Extract the (x, y) coordinate from the center of the cell holding the provided text.  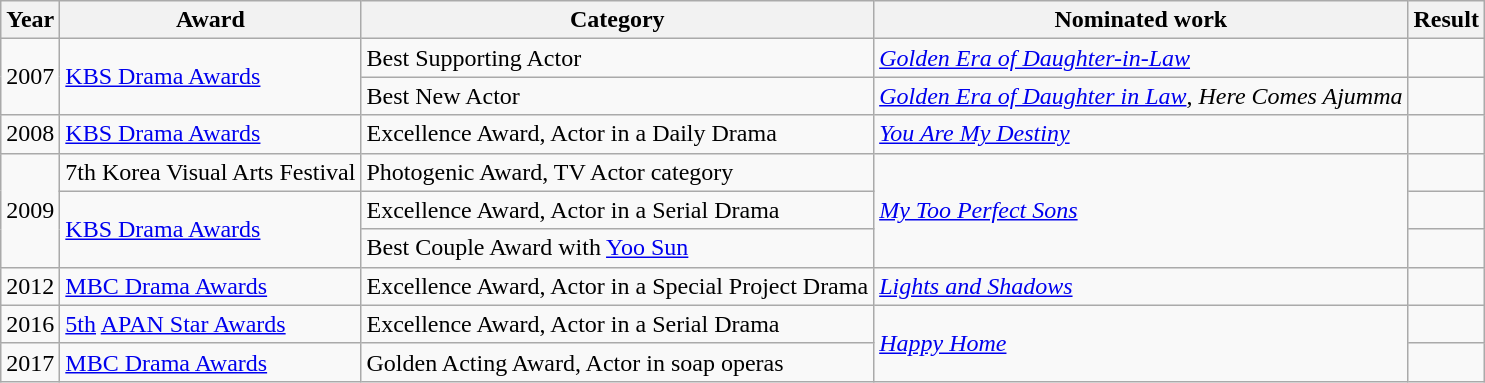
Photogenic Award, TV Actor category (618, 172)
You Are My Destiny (1141, 134)
Best New Actor (618, 96)
Year (30, 20)
2007 (30, 77)
Nominated work (1141, 20)
Best Supporting Actor (618, 58)
Best Couple Award with Yoo Sun (618, 248)
My Too Perfect Sons (1141, 210)
Award (210, 20)
Golden Acting Award, Actor in soap operas (618, 362)
2009 (30, 210)
Result (1446, 20)
Category (618, 20)
Happy Home (1141, 343)
Golden Era of Daughter in Law, Here Comes Ajumma (1141, 96)
Golden Era of Daughter-in-Law (1141, 58)
Lights and Shadows (1141, 286)
2012 (30, 286)
5th APAN Star Awards (210, 324)
Excellence Award, Actor in a Daily Drama (618, 134)
2017 (30, 362)
2008 (30, 134)
2016 (30, 324)
Excellence Award, Actor in a Special Project Drama (618, 286)
7th Korea Visual Arts Festival (210, 172)
